Search for the cell housing the specified text and yield its (x, y) center coordinate. 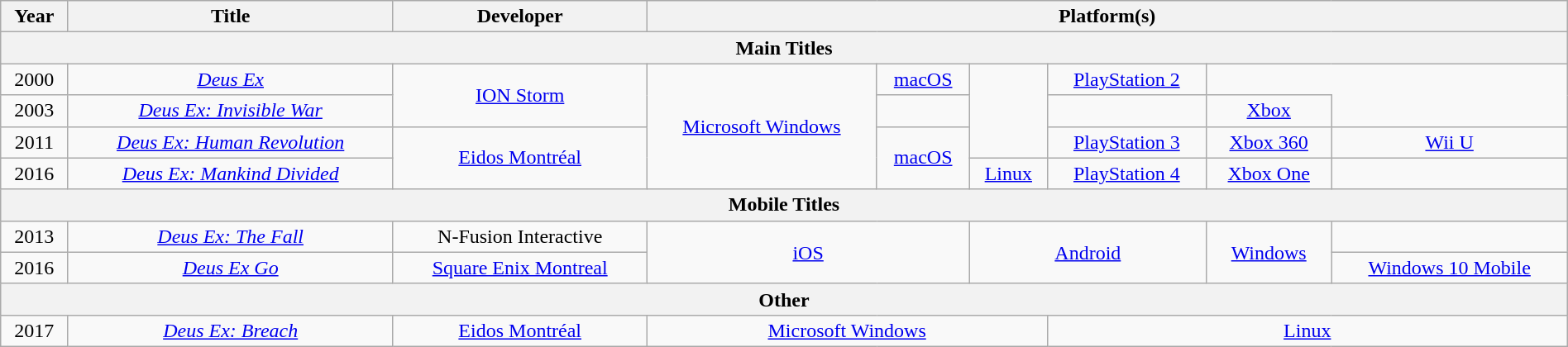
PlayStation 4 (1126, 173)
Year (35, 17)
Mobile Titles (784, 205)
Deus Ex: Human Revolution (231, 142)
Deus Ex (231, 79)
2011 (35, 142)
Title (231, 17)
iOS (808, 252)
Deus Ex: The Fall (231, 236)
Other (784, 299)
Xbox (1269, 111)
Android (1088, 252)
2003 (35, 111)
PlayStation 3 (1126, 142)
Deus Ex: Mankind Divided (231, 173)
2017 (35, 330)
ION Storm (519, 95)
Xbox One (1269, 173)
Square Enix Montreal (519, 268)
N-Fusion Interactive (519, 236)
Platform(s) (1107, 17)
Deus Ex: Invisible War (231, 111)
Deus Ex Go (231, 268)
Deus Ex: Breach (231, 330)
Xbox 360 (1269, 142)
Developer (519, 17)
Windows 10 Mobile (1449, 268)
Main Titles (784, 48)
PlayStation 2 (1126, 79)
2000 (35, 79)
2013 (35, 236)
Wii U (1449, 142)
Windows (1269, 252)
